Search for the cell housing the specified text and yield its [X, Y] center coordinate. 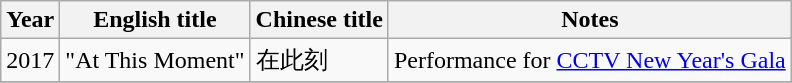
2017 [30, 60]
Year [30, 20]
"At This Moment" [155, 60]
Notes [590, 20]
English title [155, 20]
在此刻 [319, 60]
Performance for CCTV New Year's Gala [590, 60]
Chinese title [319, 20]
